Return the (x, y) coordinate for the center point of the cell that contains the specified text.  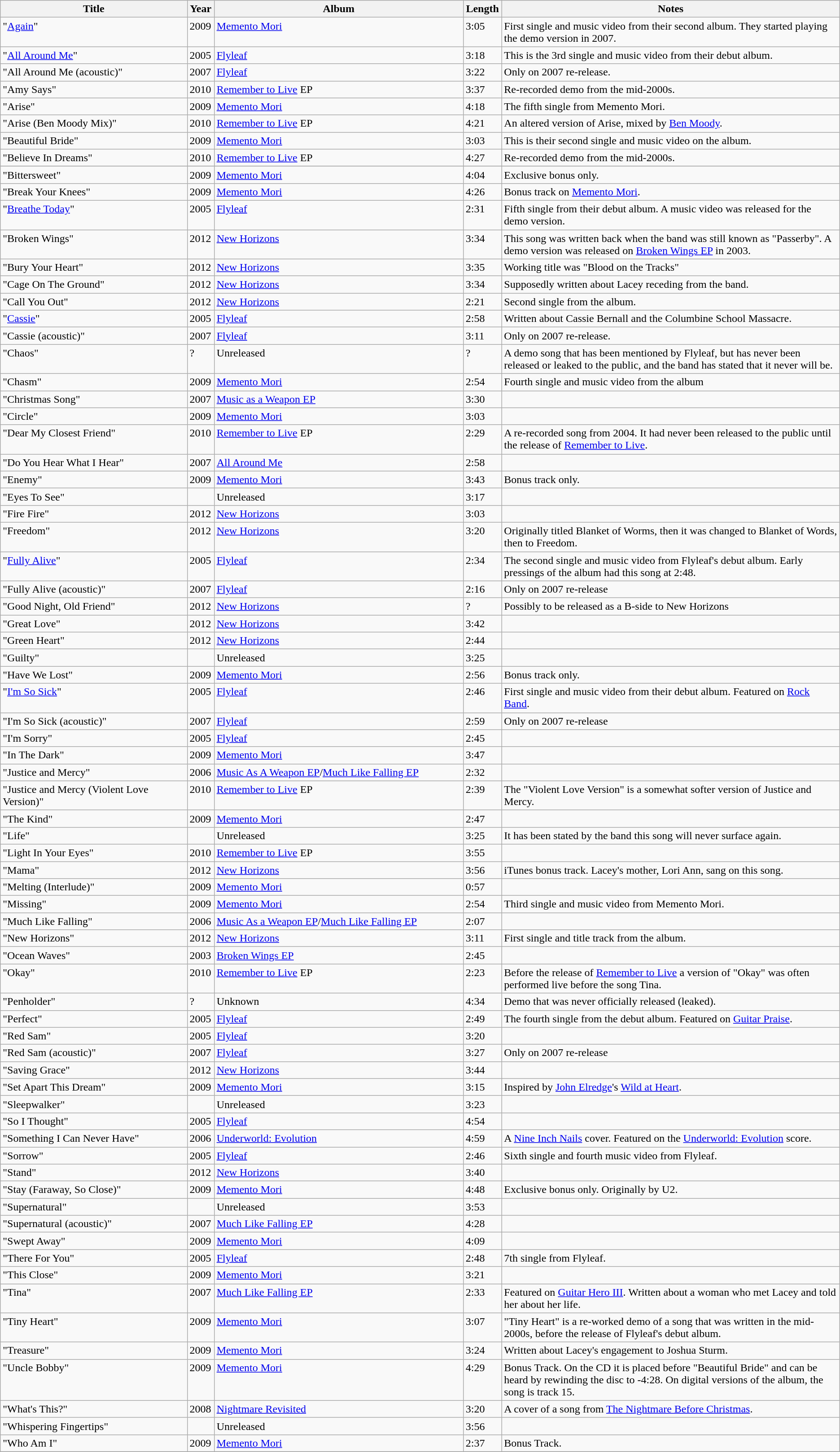
4:54 (482, 1121)
"Light In Your Eyes" (94, 853)
4:27 (482, 158)
"Mama" (94, 870)
A cover of a song from The Nightmare Before Christmas. (670, 1409)
"Who Am I" (94, 1443)
"All Around Me (acoustic)" (94, 72)
3:37 (482, 89)
First single and music video from their debut album. Featured on Rock Band. (670, 698)
3:27 (482, 1053)
"Believe In Dreams" (94, 158)
"Missing" (94, 904)
3:30 (482, 399)
"Life" (94, 836)
3:42 (482, 624)
Broken Wings EP (338, 955)
Year (201, 9)
Underworld: Evolution (338, 1138)
"Broken Wings" (94, 244)
2003 (201, 955)
Exclusive bonus only. (670, 175)
A re-recorded song from 2004. It had never been released to the public until the release of Remember to Live. (670, 439)
iTunes bonus track. Lacey's mother, Lori Ann, sang on this song. (670, 870)
3:43 (482, 480)
The "Violent Love Version" is a somewhat softer version of Justice and Mercy. (670, 796)
2:47 (482, 818)
"Whispering Fingertips" (94, 1426)
"Penholder" (94, 1002)
"Chasm" (94, 382)
3:40 (482, 1173)
2:07 (482, 921)
Working title was "Blood on the Tracks" (670, 268)
Unknown (338, 1002)
4:09 (482, 1241)
"Amy Says" (94, 89)
"Supernatural (acoustic)" (94, 1224)
"Have We Lost" (94, 675)
3:23 (482, 1104)
3:24 (482, 1351)
Second single from the album. (670, 302)
"Stand" (94, 1173)
"Saving Grace" (94, 1070)
"Justice and Mercy (Violent Love Version)" (94, 796)
This is the 3rd single and music video from their debut album. (670, 55)
2:59 (482, 721)
"Beautiful Bride" (94, 141)
7th single from Flyleaf. (670, 1258)
The fourth single from the debut album. Featured on Guitar Praise. (670, 1019)
4:26 (482, 192)
This song was written back when the band was still known as "Passerby". A demo version was released on Broken Wings EP in 2003. (670, 244)
"New Horizons" (94, 938)
Third single and music video from Memento Mori. (670, 904)
"Uncle Bobby" (94, 1380)
"Fully Alive" (94, 566)
Album (338, 9)
"The Kind" (94, 818)
"Treasure" (94, 1351)
2:34 (482, 566)
3:35 (482, 268)
"Justice and Mercy" (94, 772)
Bonus track on Memento Mori. (670, 192)
2:29 (482, 439)
It has been stated by the band this song will never surface again. (670, 836)
2:31 (482, 215)
"Break Your Knees" (94, 192)
Bonus Track. (670, 1443)
"Call You Out" (94, 302)
Featured on Guitar Hero III. Written about a woman who met Lacey and told her about her life. (670, 1298)
3:53 (482, 1207)
"Arise (Ben Moody Mix)" (94, 123)
"Okay" (94, 979)
"Arise" (94, 106)
4:21 (482, 123)
4:29 (482, 1380)
Notes (670, 9)
3:05 (482, 32)
2:49 (482, 1019)
"I'm Sorry" (94, 738)
The fifth single from Memento Mori. (670, 106)
Possibly to be released as a B-side to New Horizons (670, 607)
2:37 (482, 1443)
First single and music video from their second album. They started playing the demo version in 2007. (670, 32)
"Again" (94, 32)
Music As A Weapon EP/Much Like Falling EP (338, 772)
"I'm So Sick" (94, 698)
3:18 (482, 55)
Exclusive bonus only. Originally by U2. (670, 1190)
"Breathe Today" (94, 215)
"Red Sam" (94, 1036)
"Cassie (acoustic)" (94, 336)
"Freedom" (94, 537)
3:07 (482, 1327)
"There For You" (94, 1258)
3:44 (482, 1070)
Written about Lacey's engagement to Joshua Sturm. (670, 1351)
Music as a Weapon EP (338, 399)
"All Around Me" (94, 55)
Fifth single from their debut album. A music video was released for the demo version. (670, 215)
4:59 (482, 1138)
This is their second single and music video on the album. (670, 141)
"This Close" (94, 1275)
"Sleepwalker" (94, 1104)
2:56 (482, 675)
A Nine Inch Nails cover. Featured on the Underworld: Evolution score. (670, 1138)
"Swept Away" (94, 1241)
"Circle" (94, 416)
"Set Apart This Dream" (94, 1087)
"Melting (Interlude)" (94, 887)
All Around Me (338, 462)
"What's This?" (94, 1409)
Before the release of Remember to Live a version of "Okay" was often performed live before the song Tina. (670, 979)
"Bittersweet" (94, 175)
Written about Cassie Bernall and the Columbine School Massacre. (670, 319)
4:48 (482, 1190)
3:47 (482, 755)
A demo song that has been mentioned by Flyleaf, but has never been released or leaked to the public, and the band has stated that it never will be. (670, 359)
"In The Dark" (94, 755)
Title (94, 9)
3:17 (482, 497)
2:32 (482, 772)
Music As a Weapon EP/Much Like Falling EP (338, 921)
"Red Sam (acoustic)" (94, 1053)
Fourth single and music video from the album (670, 382)
Length (482, 9)
2:21 (482, 302)
2:48 (482, 1258)
"So I Thought" (94, 1121)
4:18 (482, 106)
"I'm So Sick (acoustic)" (94, 721)
"Chaos" (94, 359)
4:04 (482, 175)
"Tiny Heart" is a re-worked demo of a song that was written in the mid-2000s, before the release of Flyleaf's debut album. (670, 1327)
"Ocean Waves" (94, 955)
"Green Heart" (94, 641)
Originally titled Blanket of Worms, then it was changed to Blanket of Words, then to Freedom. (670, 537)
Nightmare Revisited (338, 1409)
"Much Like Falling" (94, 921)
0:57 (482, 887)
"Guilty" (94, 658)
"Bury Your Heart" (94, 268)
"Supernatural" (94, 1207)
"Stay (Faraway, So Close)" (94, 1190)
"Good Night, Old Friend" (94, 607)
"Do You Hear What I Hear" (94, 462)
Sixth single and fourth music video from Flyleaf. (670, 1155)
2008 (201, 1409)
"Something I Can Never Have" (94, 1138)
"Sorrow" (94, 1155)
Demo that was never officially released (leaked). (670, 1002)
"Great Love" (94, 624)
3:15 (482, 1087)
"Dear My Closest Friend" (94, 439)
"Fully Alive (acoustic)" (94, 590)
Supposedly written about Lacey receding from the band. (670, 285)
"Fire Fire" (94, 514)
2:23 (482, 979)
"Enemy" (94, 480)
"Cassie" (94, 319)
First single and title track from the album. (670, 938)
3:21 (482, 1275)
"Perfect" (94, 1019)
"Cage On The Ground" (94, 285)
An altered version of Arise, mixed by Ben Moody. (670, 123)
"Tina" (94, 1298)
4:34 (482, 1002)
2:16 (482, 590)
4:28 (482, 1224)
3:55 (482, 853)
"Tiny Heart" (94, 1327)
"Christmas Song" (94, 399)
The second single and music video from Flyleaf's debut album. Early pressings of the album had this song at 2:48. (670, 566)
3:22 (482, 72)
2:39 (482, 796)
2:33 (482, 1298)
Inspired by John Elredge's Wild at Heart. (670, 1087)
"Eyes To See" (94, 497)
2:44 (482, 641)
